Scan for the cell matching the given text and deliver its (x, y) coordinate at center. 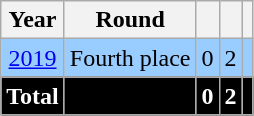
2019 (33, 58)
Year (33, 20)
Fourth place (130, 58)
Round (130, 20)
Total (33, 96)
